Return [X, Y] of the center of cell containing provided text 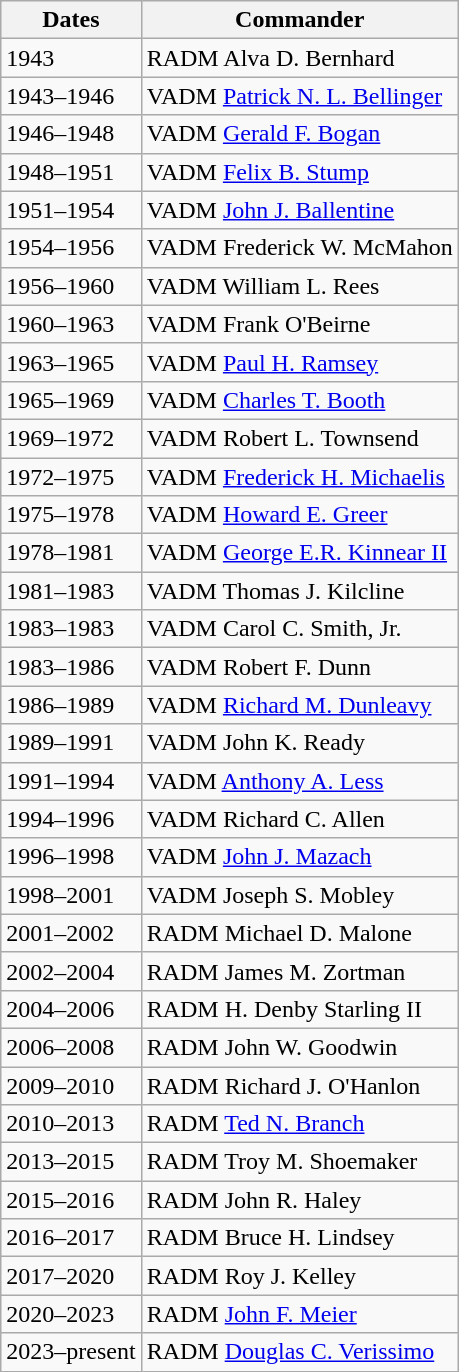
2020–2023 [71, 1314]
2013–2015 [71, 1162]
VADM Charles T. Booth [300, 400]
2015–2016 [71, 1200]
2023–present [71, 1352]
VADM Anthony A. Less [300, 781]
1946–1948 [71, 134]
RADM John F. Meier [300, 1314]
Commander [300, 20]
RADM Alva D. Bernhard [300, 58]
RADM Douglas C. Verissimo [300, 1352]
VADM Patrick N. L. Bellinger [300, 96]
1943 [71, 58]
VADM Richard C. Allen [300, 819]
VADM John K. Ready [300, 743]
1983–1983 [71, 629]
1978–1981 [71, 553]
1963–1965 [71, 362]
1991–1994 [71, 781]
1951–1954 [71, 210]
2017–2020 [71, 1276]
2006–2008 [71, 1047]
2016–2017 [71, 1238]
1996–1998 [71, 857]
VADM Felix B. Stump [300, 172]
2001–2002 [71, 933]
1975–1978 [71, 515]
2002–2004 [71, 971]
1986–1989 [71, 705]
VADM Robert L. Townsend [300, 438]
VADM Joseph S. Mobley [300, 895]
VADM Frank O'Beirne [300, 324]
1983–1986 [71, 667]
VADM Howard E. Greer [300, 515]
VADM Paul H. Ramsey [300, 362]
1994–1996 [71, 819]
RADM Michael D. Malone [300, 933]
RADM Roy J. Kelley [300, 1276]
RADM James M. Zortman [300, 971]
RADM Ted N. Branch [300, 1124]
Dates [71, 20]
RADM John W. Goodwin [300, 1047]
VADM Frederick W. McMahon [300, 248]
VADM Thomas J. Kilcline [300, 591]
2010–2013 [71, 1124]
1943–1946 [71, 96]
1956–1960 [71, 286]
RADM Bruce H. Lindsey [300, 1238]
RADM Troy M. Shoemaker [300, 1162]
1965–1969 [71, 400]
1969–1972 [71, 438]
VADM William L. Rees [300, 286]
VADM John J. Mazach [300, 857]
RADM Richard J. O'Hanlon [300, 1085]
RADM H. Denby Starling II [300, 1009]
VADM Richard M. Dunleavy [300, 705]
1960–1963 [71, 324]
VADM Frederick H. Michaelis [300, 477]
2009–2010 [71, 1085]
1954–1956 [71, 248]
VADM John J. Ballentine [300, 210]
VADM George E.R. Kinnear II [300, 553]
1972–1975 [71, 477]
2004–2006 [71, 1009]
VADM Robert F. Dunn [300, 667]
RADM John R. Haley [300, 1200]
1998–2001 [71, 895]
VADM Gerald F. Bogan [300, 134]
1981–1983 [71, 591]
1989–1991 [71, 743]
1948–1951 [71, 172]
VADM Carol C. Smith, Jr. [300, 629]
